Find where the given text appears and provide that cell's center as [X, Y] coordinate. 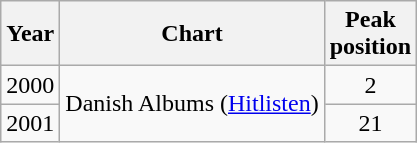
21 [370, 123]
2 [370, 85]
2000 [30, 85]
Year [30, 34]
Chart [192, 34]
Peakposition [370, 34]
2001 [30, 123]
Danish Albums (Hitlisten) [192, 104]
